Output the (X, Y) coordinate of the center of the cell containing the given text.  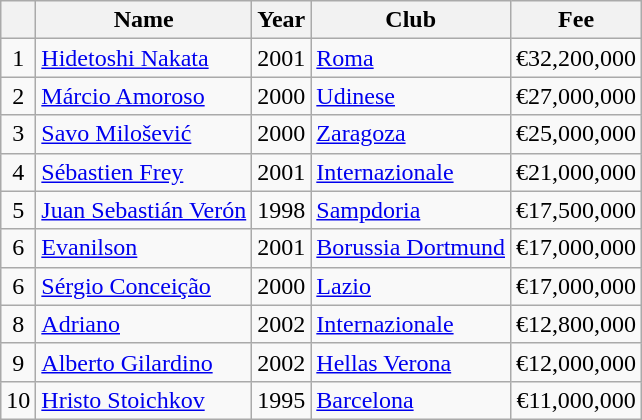
€21,000,000 (576, 172)
€11,000,000 (576, 400)
Adriano (144, 324)
Márcio Amoroso (144, 96)
Club (411, 20)
Juan Sebastián Verón (144, 210)
Name (144, 20)
Roma (411, 58)
4 (18, 172)
2 (18, 96)
3 (18, 134)
€12,000,000 (576, 362)
Fee (576, 20)
9 (18, 362)
Alberto Gilardino (144, 362)
10 (18, 400)
1995 (282, 400)
€32,200,000 (576, 58)
1 (18, 58)
€25,000,000 (576, 134)
1998 (282, 210)
8 (18, 324)
Lazio (411, 286)
€17,500,000 (576, 210)
€12,800,000 (576, 324)
Hellas Verona (411, 362)
Hidetoshi Nakata (144, 58)
Borussia Dortmund (411, 248)
Hristo Stoichkov (144, 400)
Sébastien Frey (144, 172)
Evanilson (144, 248)
Zaragoza (411, 134)
5 (18, 210)
Sérgio Conceição (144, 286)
Udinese (411, 96)
Sampdoria (411, 210)
Year (282, 20)
€27,000,000 (576, 96)
Barcelona (411, 400)
Savo Milošević (144, 134)
